Identify which cell holds the provided text, then report its [x, y] central coordinate. 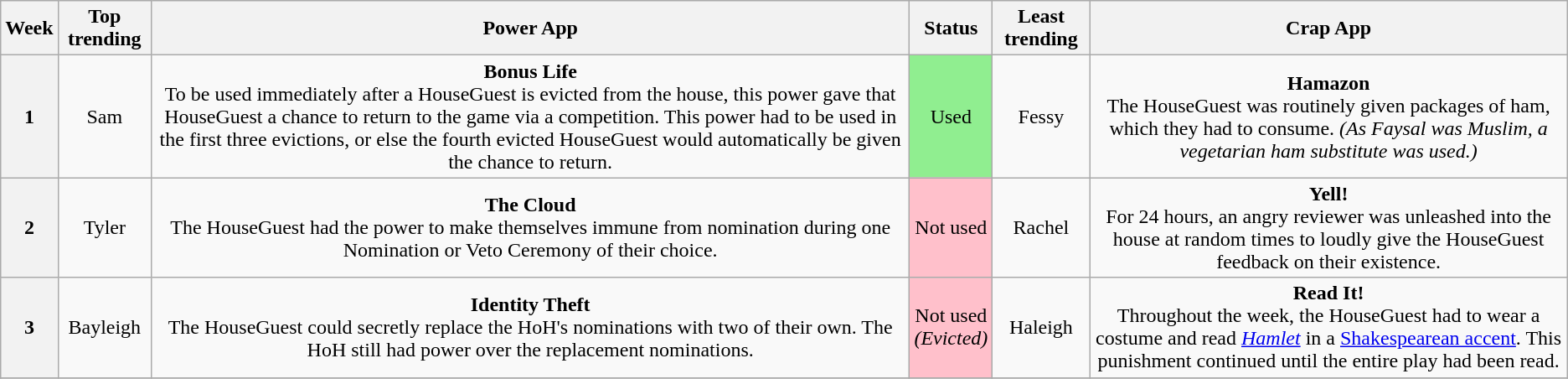
Week [29, 29]
Not used(Evicted) [952, 327]
Crap App [1328, 29]
Sam [104, 117]
Haleigh [1041, 327]
2 [29, 228]
Not used [952, 228]
The CloudThe HouseGuest had the power to make themselves immune from nomination during one Nomination or Veto Ceremony of their choice. [529, 228]
Yell!For 24 hours, an angry reviewer was unleashed into the house at random times to loudly give the HouseGuest feedback on their existence. [1328, 228]
Status [952, 29]
Fessy [1041, 117]
Bayleigh [104, 327]
Tyler [104, 228]
Rachel [1041, 228]
3 [29, 327]
HamazonThe HouseGuest was routinely given packages of ham, which they had to consume. (As Faysal was Muslim, a vegetarian ham substitute was used.) [1328, 117]
Top trending [104, 29]
Power App [529, 29]
Least trending [1041, 29]
Used [952, 117]
1 [29, 117]
